Output the [X, Y] coordinate of the center of the cell containing the given text.  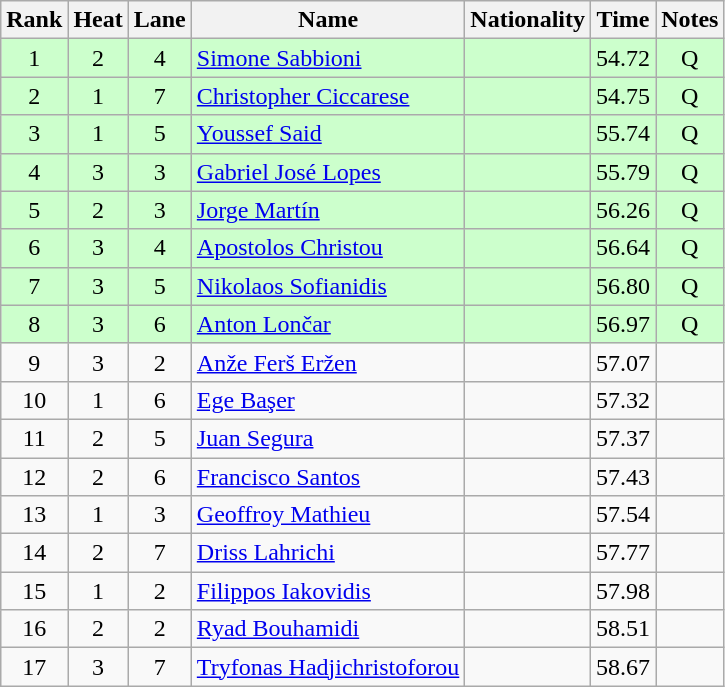
58.67 [624, 667]
Simone Sabbioni [328, 58]
Tryfonas Hadjichristoforou [328, 667]
57.54 [624, 515]
57.32 [624, 400]
Anže Ferš Eržen [328, 362]
Juan Segura [328, 438]
Ege Başer [328, 400]
57.77 [624, 553]
Name [328, 20]
Ryad Bouhamidi [328, 629]
16 [34, 629]
55.79 [624, 172]
8 [34, 324]
Jorge Martín [328, 210]
Time [624, 20]
Heat [98, 20]
56.97 [624, 324]
Nikolaos Sofianidis [328, 286]
Nationality [528, 20]
Youssef Said [328, 134]
10 [34, 400]
57.07 [624, 362]
56.26 [624, 210]
57.43 [624, 477]
58.51 [624, 629]
11 [34, 438]
56.64 [624, 248]
54.72 [624, 58]
Gabriel José Lopes [328, 172]
54.75 [624, 96]
Lane [160, 20]
Notes [690, 20]
9 [34, 362]
Rank [34, 20]
Geoffroy Mathieu [328, 515]
Filippos Iakovidis [328, 591]
57.98 [624, 591]
17 [34, 667]
14 [34, 553]
Christopher Ciccarese [328, 96]
12 [34, 477]
Francisco Santos [328, 477]
57.37 [624, 438]
Driss Lahrichi [328, 553]
13 [34, 515]
15 [34, 591]
Anton Lončar [328, 324]
55.74 [624, 134]
56.80 [624, 286]
Apostolos Christou [328, 248]
